Pinpoint the cell where the given text exists, returning its [x, y] midpoint coordinate. 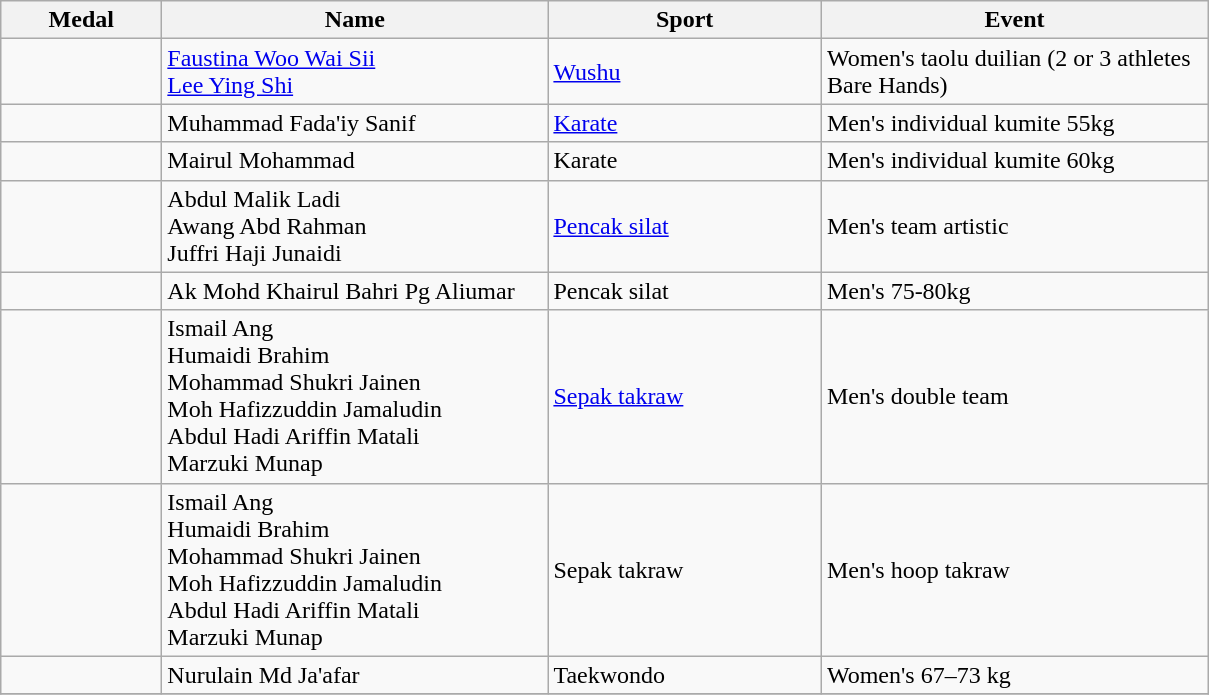
Faustina Woo Wai Sii Lee Ying Shi [355, 72]
Muhammad Fada'iy Sanif [355, 123]
Wushu [685, 72]
Medal [82, 20]
Men's hoop takraw [1014, 570]
Women's taolu duilian (2 or 3 athletes Bare Hands) [1014, 72]
Men's individual kumite 55kg [1014, 123]
Men's double team [1014, 396]
Women's 67–73 kg [1014, 675]
Men's team artistic [1014, 226]
Men's 75-80kg [1014, 291]
Name [355, 20]
Ak Mohd Khairul Bahri Pg Aliumar [355, 291]
Nurulain Md Ja'afar [355, 675]
Abdul Malik Ladi Awang Abd Rahman Juffri Haji Junaidi [355, 226]
Mairul Mohammad [355, 161]
Event [1014, 20]
Sport [685, 20]
Taekwondo [685, 675]
Men's individual kumite 60kg [1014, 161]
